Locate the cell with the specified text and output its [x, y] center coordinate. 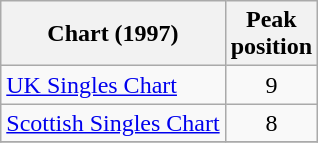
9 [271, 85]
8 [271, 123]
Chart (1997) [113, 34]
Peakposition [271, 34]
UK Singles Chart [113, 85]
Scottish Singles Chart [113, 123]
